Provide the (X, Y) coordinate of the cell's center where the given text is located.  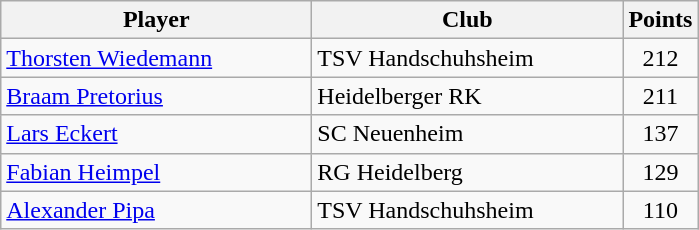
212 (660, 58)
Braam Pretorius (156, 96)
RG Heidelberg (468, 172)
Points (660, 20)
Fabian Heimpel (156, 172)
129 (660, 172)
Heidelberger RK (468, 96)
Player (156, 20)
Alexander Pipa (156, 210)
SC Neuenheim (468, 134)
110 (660, 210)
Thorsten Wiedemann (156, 58)
Club (468, 20)
211 (660, 96)
Lars Eckert (156, 134)
137 (660, 134)
